Extract the (x, y) coordinate from the center of the cell holding the provided text.  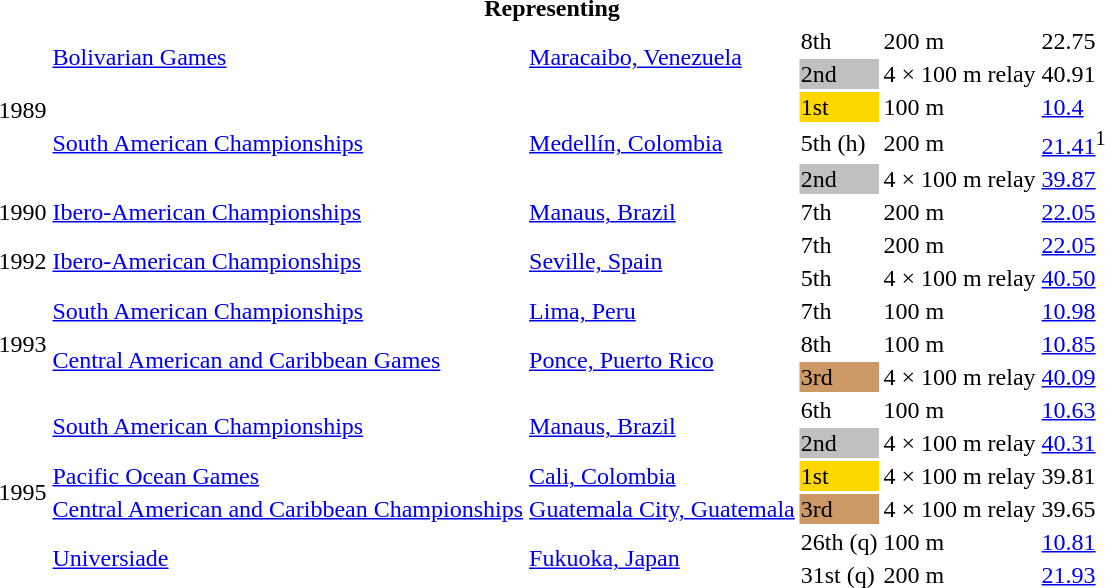
Maracaibo, Venezuela (662, 58)
Medellín, Colombia (662, 143)
Seville, Spain (662, 262)
Pacific Ocean Games (288, 476)
Ponce, Puerto Rico (662, 360)
5th (h) (839, 143)
Guatemala City, Guatemala (662, 509)
Central American and Caribbean Games (288, 360)
5th (839, 278)
6th (839, 410)
Bolivarian Games (288, 58)
26th (q) (839, 542)
Central American and Caribbean Championships (288, 509)
Cali, Colombia (662, 476)
Lima, Peru (662, 311)
